Determine the (x, y) coordinate at the center of the cell enclosing the given text.  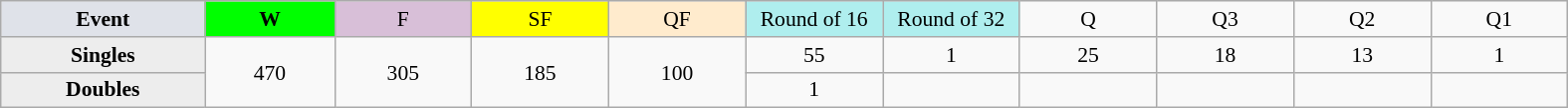
25 (1088, 55)
Q2 (1362, 19)
55 (814, 55)
185 (541, 72)
100 (677, 72)
Q3 (1226, 19)
Singles (104, 55)
Event (104, 19)
W (270, 19)
SF (541, 19)
F (403, 19)
QF (677, 19)
Round of 32 (951, 19)
18 (1226, 55)
Q1 (1499, 19)
13 (1362, 55)
470 (270, 72)
Round of 16 (814, 19)
305 (403, 72)
Doubles (104, 90)
Q (1088, 19)
